Return the (X, Y) coordinate for the center point of the cell that contains the specified text.  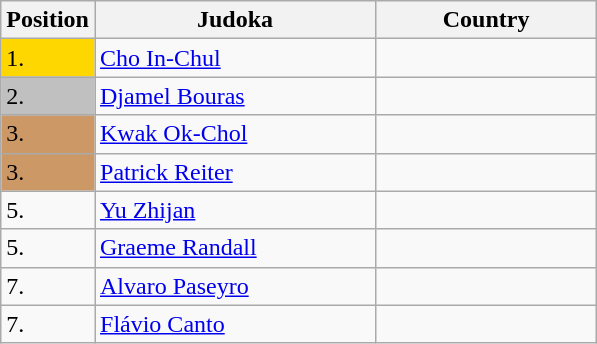
Flávio Canto (234, 324)
Kwak Ok-Chol (234, 134)
Yu Zhijan (234, 210)
2. (48, 96)
Alvaro Paseyro (234, 286)
Cho In-Chul (234, 58)
Graeme Randall (234, 248)
Patrick Reiter (234, 172)
Djamel Bouras (234, 96)
1. (48, 58)
Country (486, 20)
Position (48, 20)
Judoka (234, 20)
